Provide the (X, Y) coordinate of the cell's center where the given text is located.  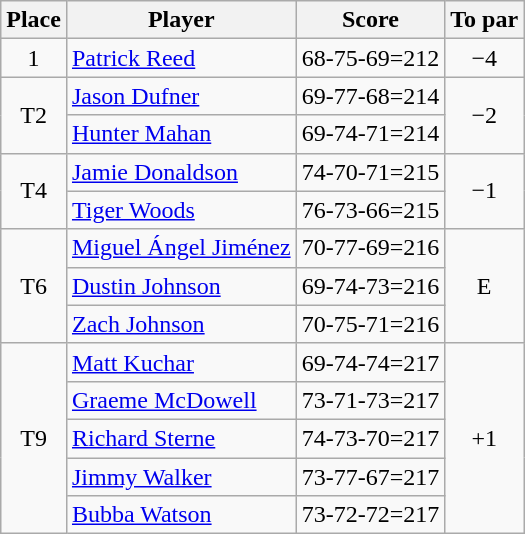
69-74-71=214 (370, 134)
1 (34, 58)
T4 (34, 191)
−1 (484, 191)
76-73-66=215 (370, 210)
To par (484, 20)
−2 (484, 115)
T9 (34, 438)
73-72-72=217 (370, 515)
E (484, 286)
70-75-71=216 (370, 324)
68-75-69=212 (370, 58)
Dustin Johnson (181, 286)
Zach Johnson (181, 324)
Player (181, 20)
T2 (34, 115)
Patrick Reed (181, 58)
Jamie Donaldson (181, 172)
Tiger Woods (181, 210)
70-77-69=216 (370, 248)
+1 (484, 438)
Hunter Mahan (181, 134)
74-70-71=215 (370, 172)
Score (370, 20)
69-74-73=216 (370, 286)
Jason Dufner (181, 96)
Jimmy Walker (181, 477)
73-77-67=217 (370, 477)
Place (34, 20)
69-74-74=217 (370, 362)
Miguel Ángel Jiménez (181, 248)
T6 (34, 286)
−4 (484, 58)
Graeme McDowell (181, 400)
Richard Sterne (181, 438)
74-73-70=217 (370, 438)
69-77-68=214 (370, 96)
Matt Kuchar (181, 362)
73-71-73=217 (370, 400)
Bubba Watson (181, 515)
